Identify which cell holds the provided text, then report its [x, y] central coordinate. 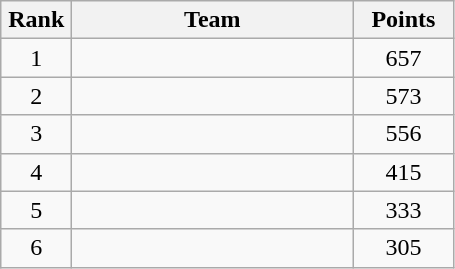
305 [404, 248]
Points [404, 20]
333 [404, 210]
1 [36, 58]
Rank [36, 20]
2 [36, 96]
573 [404, 96]
Team [212, 20]
4 [36, 172]
556 [404, 134]
3 [36, 134]
5 [36, 210]
415 [404, 172]
6 [36, 248]
657 [404, 58]
